Locate the cell with the specified text and output its [x, y] center coordinate. 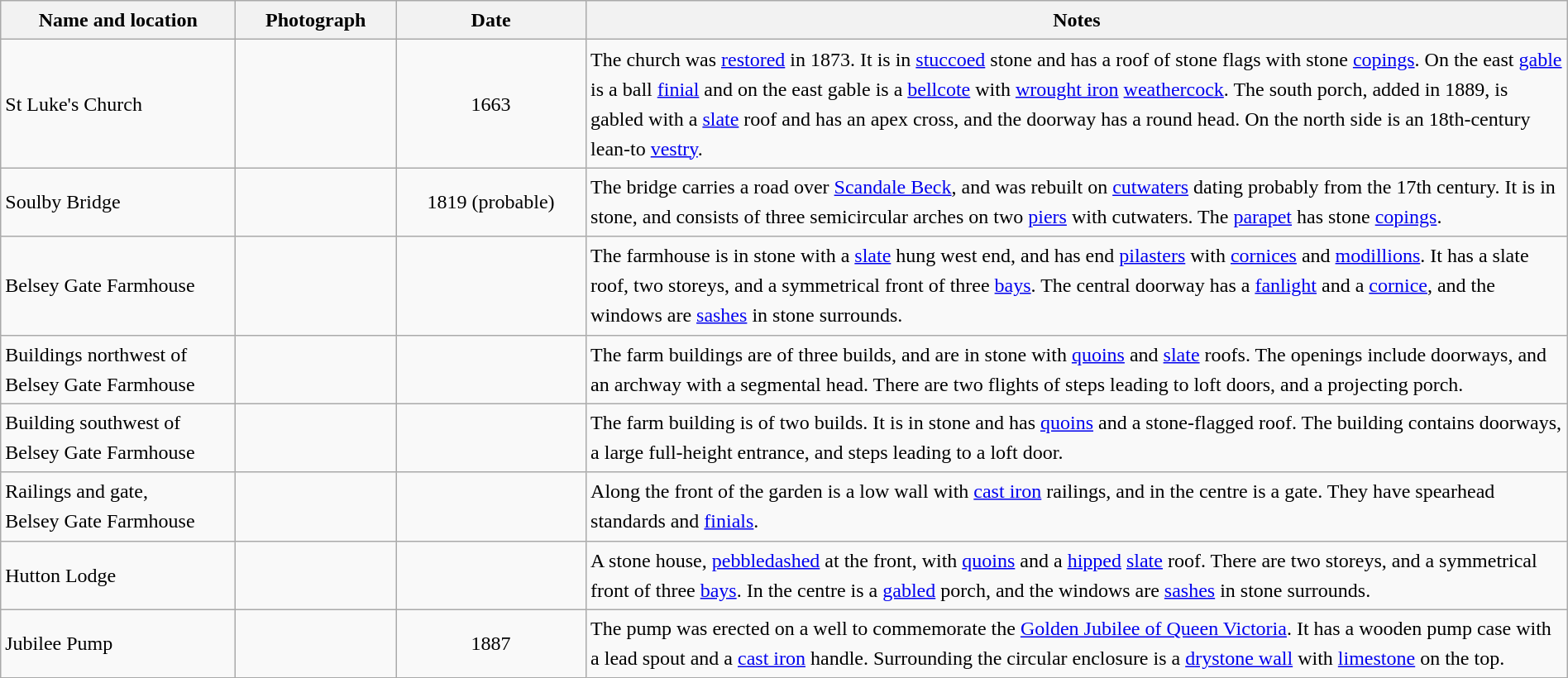
Photograph [316, 20]
1663 [491, 104]
Buildings northwest ofBelsey Gate Farmhouse [118, 369]
Belsey Gate Farmhouse [118, 286]
Notes [1077, 20]
Along the front of the garden is a low wall with cast iron railings, and in the centre is a gate. They have spearhead standards and finials. [1077, 506]
1887 [491, 643]
Hutton Lodge [118, 575]
Soulby Bridge [118, 202]
Jubilee Pump [118, 643]
Name and location [118, 20]
St Luke's Church [118, 104]
Building southwest ofBelsey Gate Farmhouse [118, 438]
1819 (probable) [491, 202]
Railings and gate,Belsey Gate Farmhouse [118, 506]
Date [491, 20]
